Pinpoint the cell where the given text exists, returning its (X, Y) midpoint coordinate. 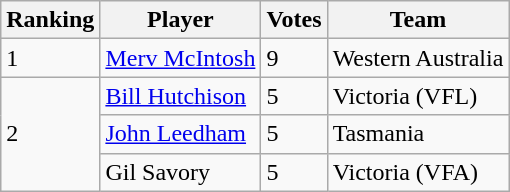
Victoria (VFA) (418, 172)
Bill Hutchison (180, 96)
2 (50, 134)
Merv McIntosh (180, 58)
Team (418, 20)
9 (294, 58)
Victoria (VFL) (418, 96)
Gil Savory (180, 172)
Votes (294, 20)
Player (180, 20)
Ranking (50, 20)
John Leedham (180, 134)
1 (50, 58)
Western Australia (418, 58)
Tasmania (418, 134)
